From the cell containing the given text, extract its center point as [x, y] coordinate. 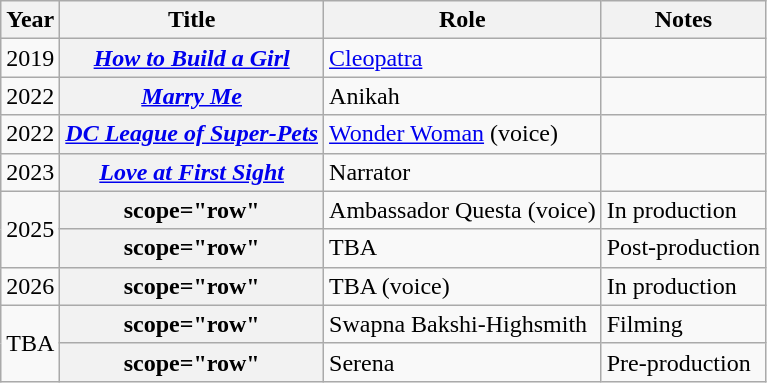
TBA (voice) [463, 286]
Ambassador Questa (voice) [463, 210]
Title [192, 20]
How to Build a Girl [192, 58]
2023 [30, 172]
Pre-production [683, 362]
Anikah [463, 96]
Love at First Sight [192, 172]
Filming [683, 324]
Marry Me [192, 96]
Wonder Woman (voice) [463, 134]
Narrator [463, 172]
Cleopatra [463, 58]
Year [30, 20]
Post-production [683, 248]
2019 [30, 58]
2026 [30, 286]
Notes [683, 20]
Serena [463, 362]
Role [463, 20]
2025 [30, 229]
DC League of Super-Pets [192, 134]
Swapna Bakshi-Highsmith [463, 324]
